Return the (x, y) coordinate for the center point of the cell that contains the specified text.  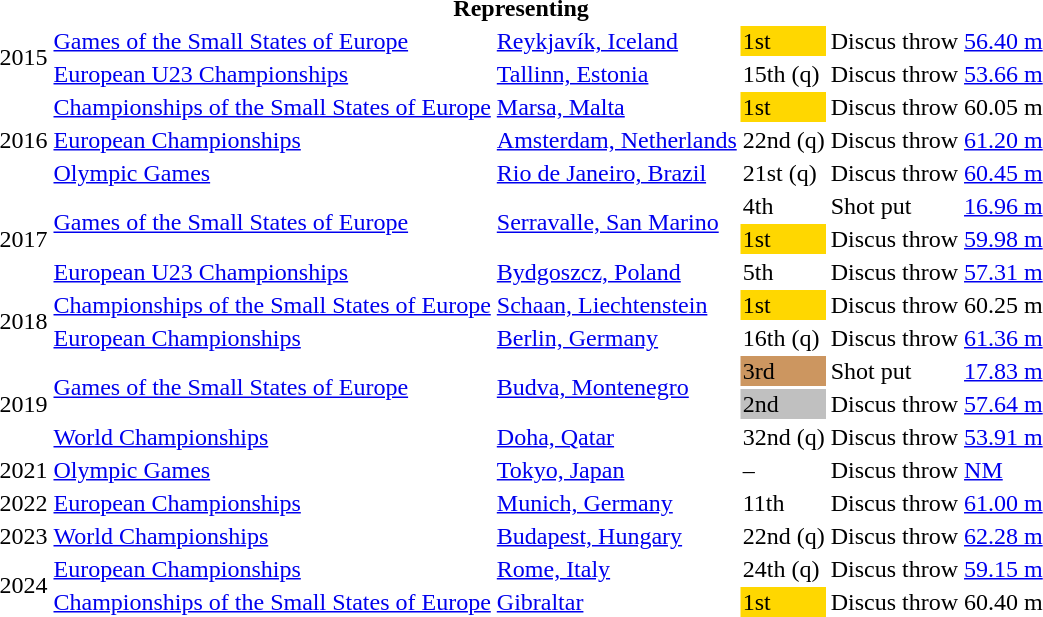
32nd (q) (784, 437)
11th (784, 503)
15th (q) (784, 74)
Doha, Qatar (616, 437)
21st (q) (784, 173)
Budapest, Hungary (616, 536)
Amsterdam, Netherlands (616, 140)
Schaan, Liechtenstein (616, 305)
Bydgoszcz, Poland (616, 272)
2nd (784, 404)
Rio de Janeiro, Brazil (616, 173)
Serravalle, San Marino (616, 222)
Tokyo, Japan (616, 470)
Berlin, Germany (616, 338)
Reykjavík, Iceland (616, 41)
16th (q) (784, 338)
Rome, Italy (616, 569)
4th (784, 206)
– (784, 470)
Budva, Montenegro (616, 388)
Marsa, Malta (616, 107)
24th (q) (784, 569)
Gibraltar (616, 602)
Munich, Germany (616, 503)
3rd (784, 371)
5th (784, 272)
Tallinn, Estonia (616, 74)
